Find where the given text appears and provide that cell's center as [x, y] coordinate. 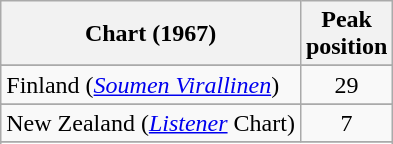
7 [346, 123]
Peakposition [346, 34]
Finland (Soumen Virallinen) [151, 85]
Chart (1967) [151, 34]
New Zealand (Listener Chart) [151, 123]
29 [346, 85]
